For the text-containing cell, return its midpoint in (X, Y) coordinate format. 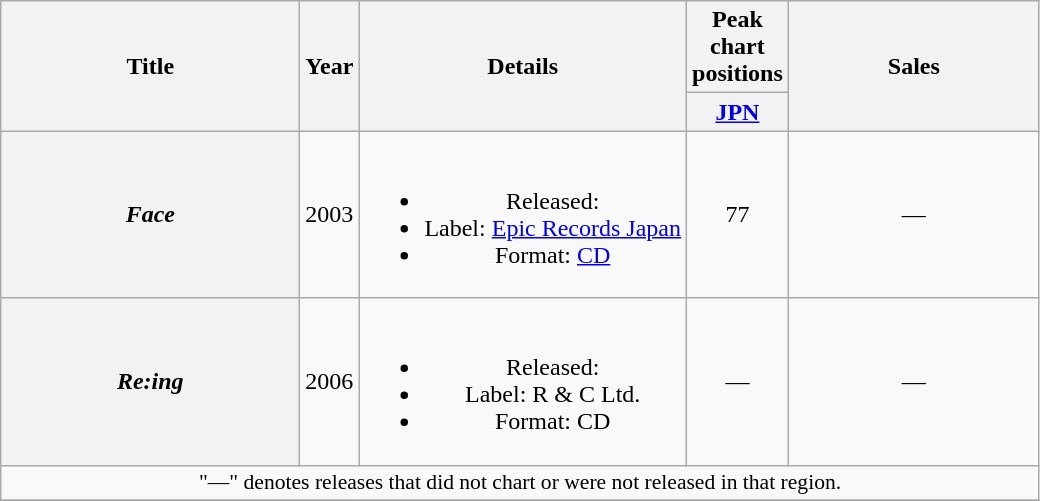
2006 (330, 382)
Details (523, 66)
Year (330, 66)
Title (150, 66)
Face (150, 214)
2003 (330, 214)
JPN (738, 112)
"—" denotes releases that did not chart or were not released in that region. (520, 483)
Re:ing (150, 382)
Released: Label: Epic Records JapanFormat: CD (523, 214)
Sales (914, 66)
Released: Label: R & C Ltd.Format: CD (523, 382)
Peak chart positions (738, 47)
77 (738, 214)
